Scan for the cell matching the given text and deliver its (X, Y) coordinate at center. 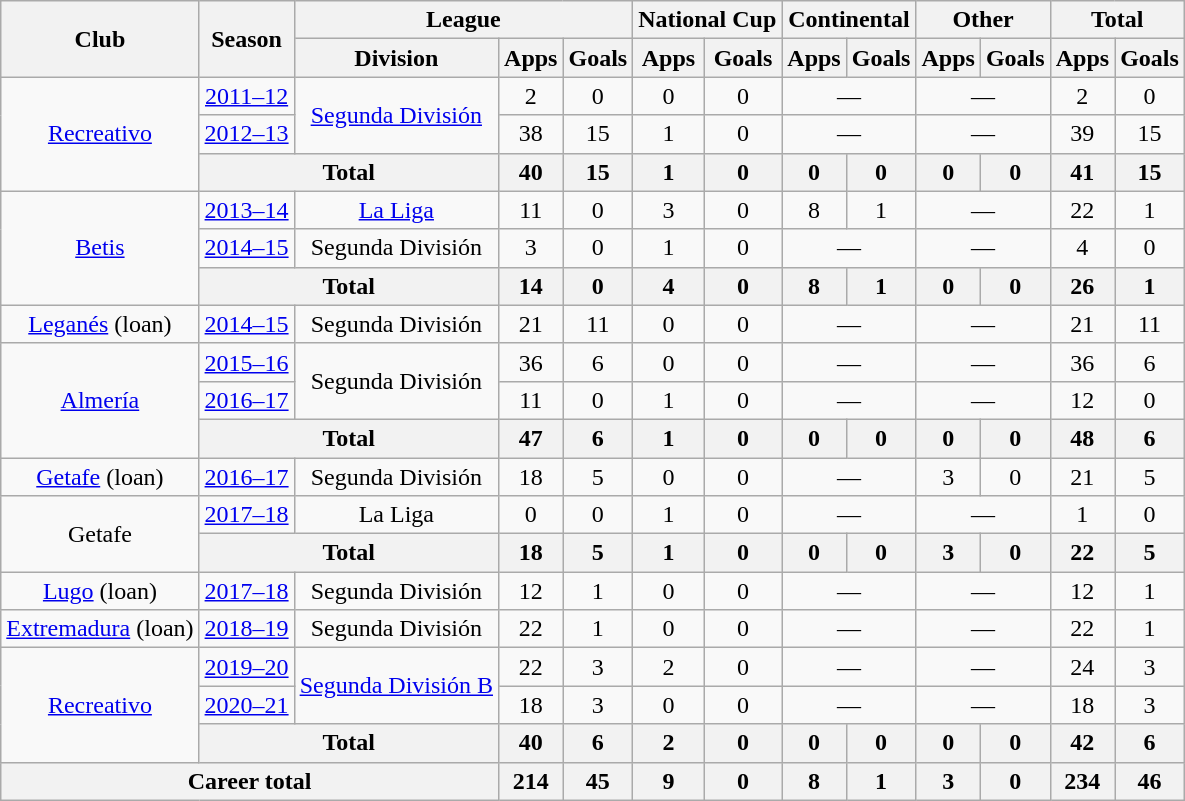
Betis (100, 248)
Other (983, 20)
Continental (849, 20)
2013–14 (246, 210)
2019–20 (246, 667)
48 (1082, 438)
2020–21 (246, 705)
26 (1082, 286)
39 (1082, 134)
Season (246, 39)
214 (531, 781)
41 (1082, 172)
Club (100, 39)
Lugo (loan) (100, 591)
42 (1082, 743)
Career total (250, 781)
Segunda División B (396, 686)
2015–16 (246, 362)
9 (669, 781)
2011–12 (246, 96)
234 (1082, 781)
Division (396, 58)
National Cup (708, 20)
Extremadura (loan) (100, 629)
Leganés (loan) (100, 324)
45 (598, 781)
Almería (100, 400)
League (464, 20)
Getafe (100, 534)
Getafe (loan) (100, 477)
14 (531, 286)
38 (531, 134)
2018–19 (246, 629)
24 (1082, 667)
47 (531, 438)
46 (1150, 781)
2012–13 (246, 134)
